Provide the (X, Y) coordinate of the cell's center where the given text is located.  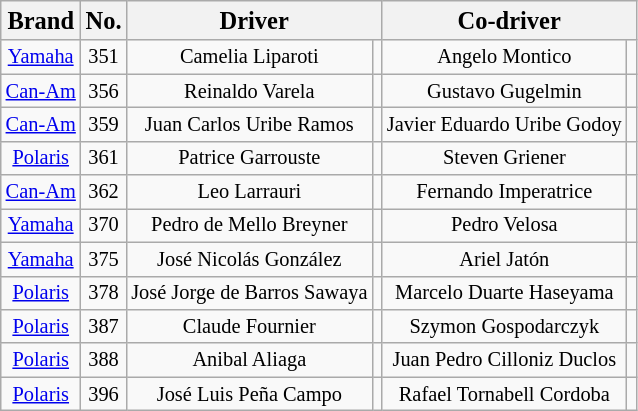
Claude Fournier (249, 326)
José Nicolás González (249, 259)
Marcelo Duarte Haseyama (504, 293)
Anibal Aliaga (249, 360)
Szymon Gospodarczyk (504, 326)
Co-driver (509, 20)
387 (104, 326)
Pedro de Mello Breyner (249, 225)
Javier Eduardo Uribe Godoy (504, 124)
Fernando Imperatrice (504, 192)
362 (104, 192)
Leo Larrauri (249, 192)
Angelo Montico (504, 57)
José Jorge de Barros Sawaya (249, 293)
361 (104, 158)
359 (104, 124)
356 (104, 91)
388 (104, 360)
351 (104, 57)
Juan Pedro Cilloniz Duclos (504, 360)
375 (104, 259)
Camelia Liparoti (249, 57)
Gustavo Gugelmin (504, 91)
Brand (41, 20)
Patrice Garrouste (249, 158)
Steven Griener (504, 158)
378 (104, 293)
Juan Carlos Uribe Ramos (249, 124)
370 (104, 225)
Pedro Velosa (504, 225)
Reinaldo Varela (249, 91)
Driver (254, 20)
No. (104, 20)
José Luis Peña Campo (249, 394)
396 (104, 394)
Ariel Jatón (504, 259)
Rafael Tornabell Cordoba (504, 394)
